Identify which cell holds the provided text, then report its [X, Y] central coordinate. 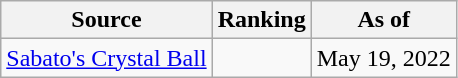
As of [384, 20]
Source [106, 20]
Sabato's Crystal Ball [106, 58]
May 19, 2022 [384, 58]
Ranking [262, 20]
